Extract the (x, y) coordinate from the center of the cell holding the provided text.  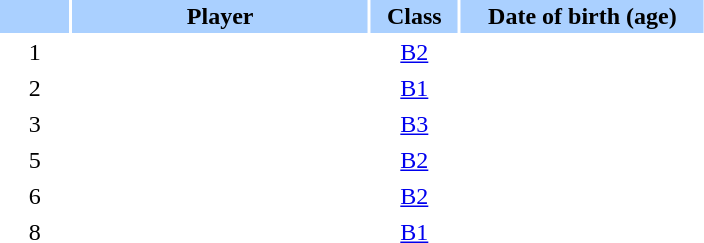
Player (220, 16)
B1 (414, 88)
Date of birth (age) (582, 16)
3 (34, 124)
Class (414, 16)
B3 (414, 124)
2 (34, 88)
1 (34, 52)
6 (34, 196)
5 (34, 160)
